Provide the (X, Y) coordinate of the cell's center where the given text is located.  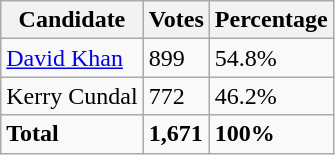
46.2% (271, 96)
899 (176, 58)
Kerry Cundal (72, 96)
1,671 (176, 134)
772 (176, 96)
David Khan (72, 58)
54.8% (271, 58)
Votes (176, 20)
Candidate (72, 20)
100% (271, 134)
Total (72, 134)
Percentage (271, 20)
